Determine the [X, Y] coordinate at the center of the cell enclosing the given text.  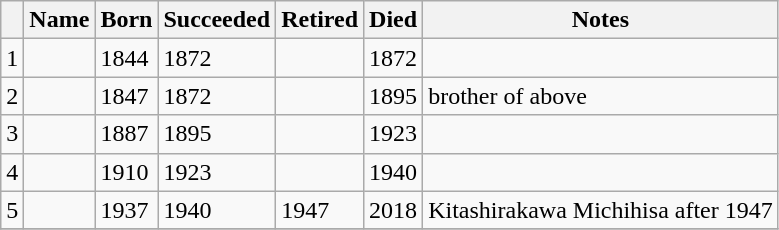
1937 [126, 210]
1947 [320, 210]
Succeeded [217, 20]
Retired [320, 20]
Born [126, 20]
Notes [601, 20]
2 [12, 96]
2018 [394, 210]
1887 [126, 134]
Died [394, 20]
1910 [126, 172]
1847 [126, 96]
5 [12, 210]
1 [12, 58]
1844 [126, 58]
4 [12, 172]
Name [60, 20]
Kitashirakawa Michihisa after 1947 [601, 210]
3 [12, 134]
brother of above [601, 96]
